From the cell containing the given text, extract its center point as [x, y] coordinate. 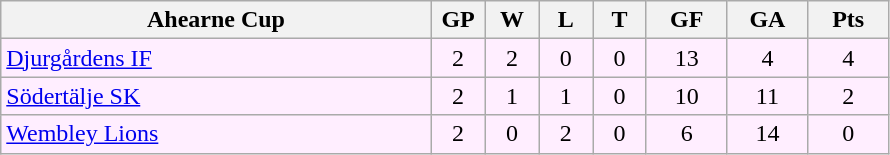
GF [686, 20]
GP [458, 20]
13 [686, 58]
L [566, 20]
Ahearne Cup [216, 20]
W [512, 20]
Södertälje SK [216, 96]
6 [686, 134]
GA [768, 20]
10 [686, 96]
Pts [848, 20]
Djurgårdens IF [216, 58]
14 [768, 134]
11 [768, 96]
T [620, 20]
Wembley Lions [216, 134]
